Locate the cell with the specified text and output its (x, y) center coordinate. 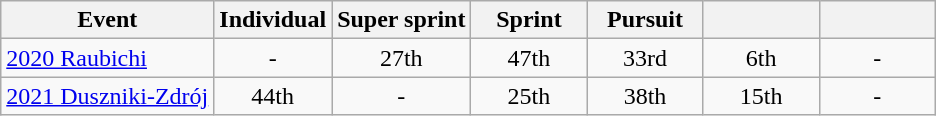
15th (761, 96)
Event (108, 20)
Super sprint (402, 20)
47th (529, 58)
25th (529, 96)
Sprint (529, 20)
Individual (273, 20)
Pursuit (645, 20)
27th (402, 58)
2020 Raubichi (108, 58)
33rd (645, 58)
38th (645, 96)
2021 Duszniki-Zdrój (108, 96)
6th (761, 58)
44th (273, 96)
